Return (X, Y) of the center of cell containing provided text 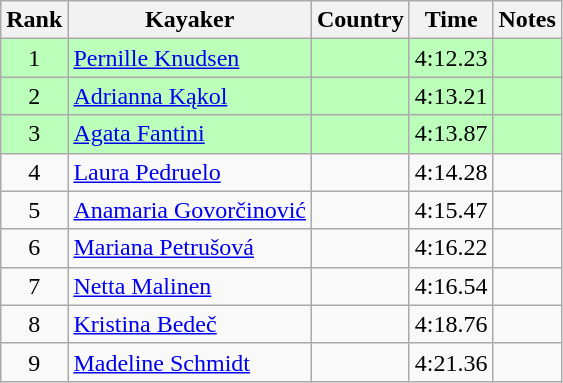
Rank (34, 20)
Kayaker (190, 20)
Country (361, 20)
Netta Malinen (190, 286)
2 (34, 96)
Time (451, 20)
4:13.87 (451, 134)
Kristina Bedeč (190, 324)
4:16.54 (451, 286)
4:16.22 (451, 248)
4:18.76 (451, 324)
Agata Fantini (190, 134)
Notes (527, 20)
1 (34, 58)
4 (34, 172)
4:13.21 (451, 96)
Mariana Petrušová (190, 248)
4:21.36 (451, 362)
8 (34, 324)
Laura Pedruelo (190, 172)
Adrianna Kąkol (190, 96)
4:14.28 (451, 172)
6 (34, 248)
Madeline Schmidt (190, 362)
7 (34, 286)
9 (34, 362)
4:12.23 (451, 58)
Pernille Knudsen (190, 58)
3 (34, 134)
4:15.47 (451, 210)
5 (34, 210)
Anamaria Govorčinović (190, 210)
